Determine the (x, y) coordinate at the center of the cell enclosing the given text.  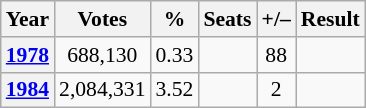
2 (276, 90)
2,084,331 (102, 90)
Result (330, 19)
1984 (28, 90)
88 (276, 55)
688,130 (102, 55)
0.33 (175, 55)
3.52 (175, 90)
+/– (276, 19)
1978 (28, 55)
Votes (102, 19)
Year (28, 19)
Seats (227, 19)
% (175, 19)
